From the cell containing the given text, extract its center point as [X, Y] coordinate. 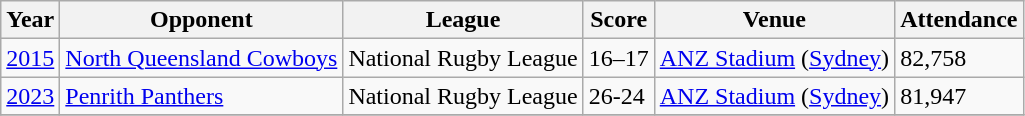
26-24 [618, 96]
Score [618, 20]
Venue [774, 20]
Penrith Panthers [202, 96]
2023 [30, 96]
North Queensland Cowboys [202, 58]
Opponent [202, 20]
Year [30, 20]
16–17 [618, 58]
81,947 [959, 96]
League [463, 20]
Attendance [959, 20]
82,758 [959, 58]
2015 [30, 58]
